For the text-containing cell, return its midpoint in (X, Y) coordinate format. 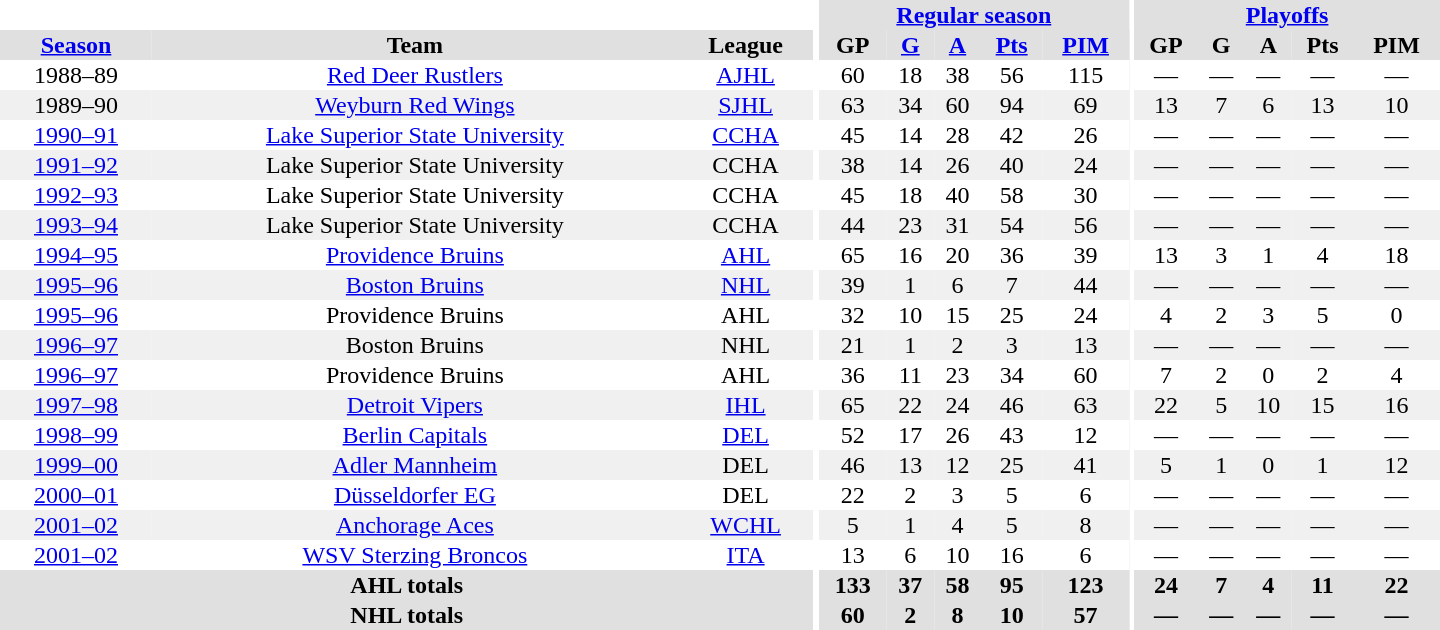
1993–94 (76, 225)
Playoffs (1287, 15)
1999–00 (76, 465)
NHL totals (406, 615)
WCHL (746, 525)
Red Deer Rustlers (415, 75)
1989–90 (76, 105)
SJHL (746, 105)
41 (1086, 465)
League (746, 45)
57 (1086, 615)
Weyburn Red Wings (415, 105)
115 (1086, 75)
54 (1012, 225)
1997–98 (76, 405)
37 (910, 585)
Anchorage Aces (415, 525)
52 (853, 435)
133 (853, 585)
43 (1012, 435)
123 (1086, 585)
WSV Sterzing Broncos (415, 555)
69 (1086, 105)
Regular season (974, 15)
94 (1012, 105)
30 (1086, 195)
ITA (746, 555)
31 (958, 225)
42 (1012, 135)
1988–89 (76, 75)
2000–01 (76, 495)
1998–99 (76, 435)
Düsseldorfer EG (415, 495)
Team (415, 45)
1994–95 (76, 255)
17 (910, 435)
95 (1012, 585)
1990–91 (76, 135)
Berlin Capitals (415, 435)
AHL totals (406, 585)
32 (853, 315)
21 (853, 345)
AJHL (746, 75)
Adler Mannheim (415, 465)
Detroit Vipers (415, 405)
1992–93 (76, 195)
Season (76, 45)
IHL (746, 405)
28 (958, 135)
20 (958, 255)
1991–92 (76, 165)
